Capture the cell that displays the provided text and extract its [x, y] central coordinate. 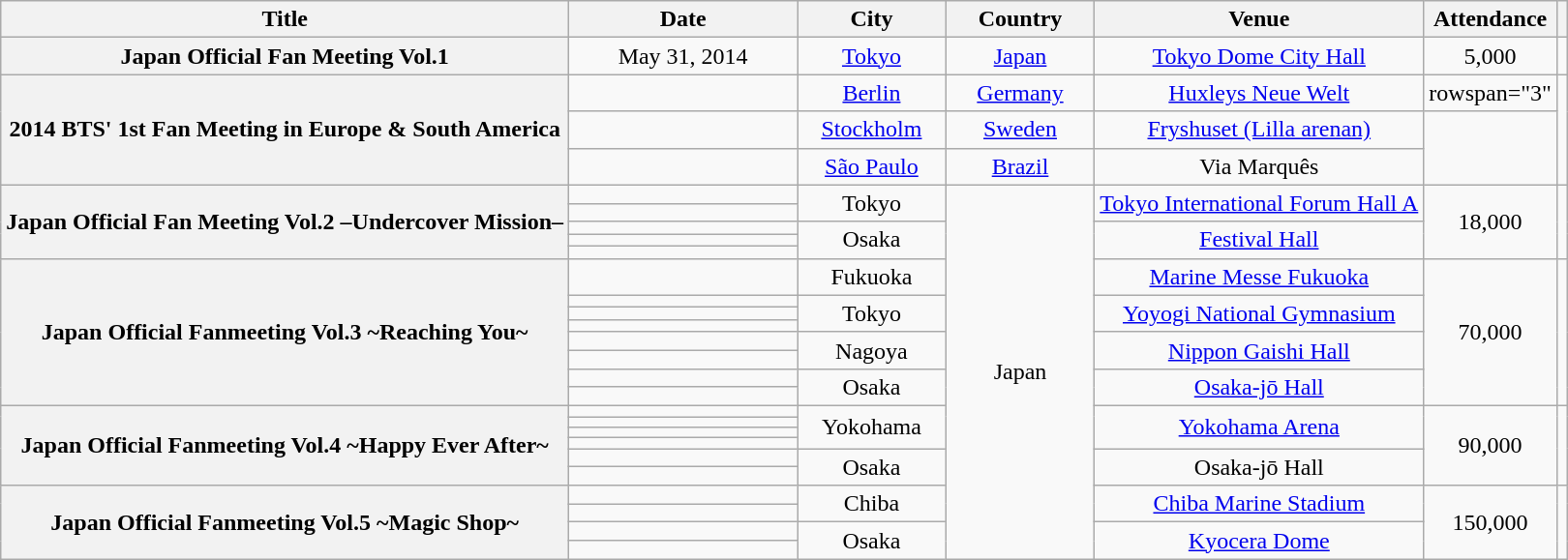
150,000 [1491, 522]
Tokyo Dome City Hall [1259, 56]
Tokyo International Forum Hall A [1259, 203]
18,000 [1491, 221]
Berlin [872, 93]
Marine Messe Fukuoka [1259, 277]
Via Marquês [1259, 166]
Japan Official Fan Meeting Vol.2 –Undercover Mission– [285, 221]
Chiba [872, 504]
Japan Official Fan Meeting Vol.1 [285, 56]
Yokohama Arena [1259, 427]
5,000 [1491, 56]
Fryshuset (Lilla arenan) [1259, 130]
Nippon Gaishi Hall [1259, 350]
Country [1020, 19]
City [872, 19]
Japan Official Fanmeeting Vol.4 ~Happy Ever After~ [285, 445]
Japan Official Fanmeeting Vol.5 ~Magic Shop~ [285, 522]
Venue [1259, 19]
May 31, 2014 [683, 56]
rowspan="3" [1491, 93]
70,000 [1491, 332]
90,000 [1491, 445]
Brazil [1020, 166]
São Paulo [872, 166]
Attendance [1491, 19]
Chiba Marine Stadium [1259, 504]
Kyocera Dome [1259, 541]
Sweden [1020, 130]
Stockholm [872, 130]
2014 BTS' 1st Fan Meeting in Europe & South America [285, 130]
Festival Hall [1259, 240]
Yokohama [872, 427]
Japan Official Fanmeeting Vol.3 ~Reaching You~ [285, 332]
Yoyogi National Gymnasium [1259, 313]
Date [683, 19]
Fukuoka [872, 277]
Huxleys Neue Welt [1259, 93]
Nagoya [872, 350]
Title [285, 19]
Germany [1020, 93]
